Find where the given text appears and provide that cell's center as (x, y) coordinate. 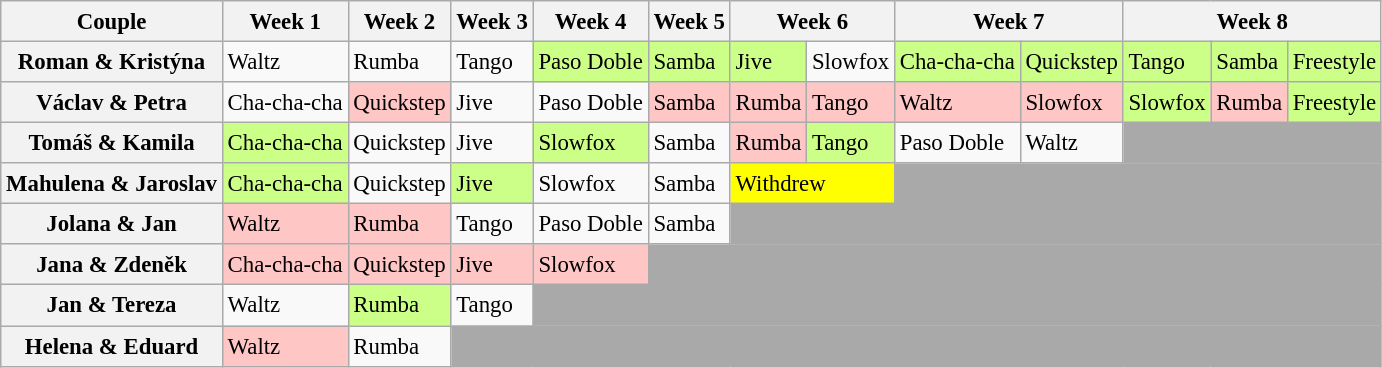
Week 3 (492, 22)
Week 6 (812, 22)
Roman & Kristýna (112, 62)
Week 7 (1008, 22)
Jana & Zdeněk (112, 264)
Jolana & Jan (112, 224)
Couple (112, 22)
Week 5 (689, 22)
Week 8 (1252, 22)
Mahulena & Jaroslav (112, 184)
Week 1 (285, 22)
Week 2 (400, 22)
Withdrew (812, 184)
Tomáš & Kamila (112, 144)
Jan & Tereza (112, 306)
Week 4 (590, 22)
Helena & Eduard (112, 346)
Václav & Petra (112, 102)
